Provide the [x, y] coordinate of the cell's center where the given text is located.  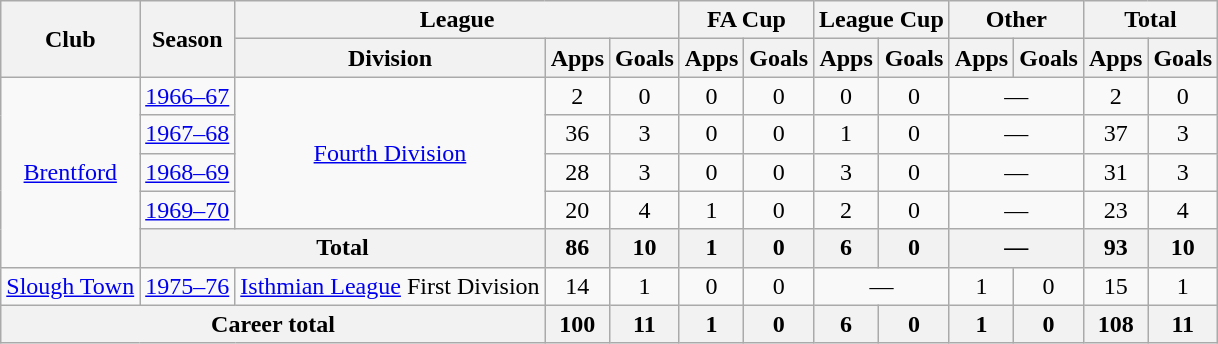
1967–68 [188, 134]
Career total [273, 324]
Fourth Division [390, 153]
23 [1115, 210]
1966–67 [188, 96]
League Cup [882, 20]
100 [577, 324]
1968–69 [188, 172]
31 [1115, 172]
36 [577, 134]
Brentford [70, 172]
1975–76 [188, 286]
League [458, 20]
Isthmian League First Division [390, 286]
28 [577, 172]
Other [1016, 20]
Slough Town [70, 286]
20 [577, 210]
37 [1115, 134]
86 [577, 248]
Division [390, 58]
Season [188, 39]
15 [1115, 286]
Club [70, 39]
108 [1115, 324]
93 [1115, 248]
1969–70 [188, 210]
FA Cup [746, 20]
14 [577, 286]
